Scan for the cell matching the given text and deliver its [x, y] coordinate at center. 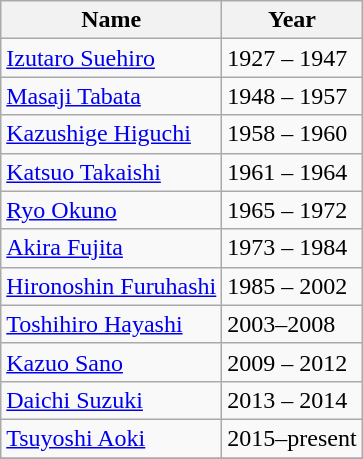
Ryo Okuno [112, 210]
Daichi Suzuki [112, 400]
Hironoshin Furuhashi [112, 286]
1973 – 1984 [292, 248]
Name [112, 20]
1961 – 1964 [292, 172]
Toshihiro Hayashi [112, 324]
2003–2008 [292, 324]
1927 – 1947 [292, 58]
Year [292, 20]
1948 – 1957 [292, 96]
2009 – 2012 [292, 362]
1985 – 2002 [292, 286]
Izutaro Suehiro [112, 58]
1958 – 1960 [292, 134]
Tsuyoshi Aoki [112, 438]
1965 – 1972 [292, 210]
Kazuo Sano [112, 362]
2015–present [292, 438]
Akira Fujita [112, 248]
Masaji Tabata [112, 96]
Kazushige Higuchi [112, 134]
Katsuo Takaishi [112, 172]
2013 – 2014 [292, 400]
